For the text-containing cell, return its midpoint in [x, y] coordinate format. 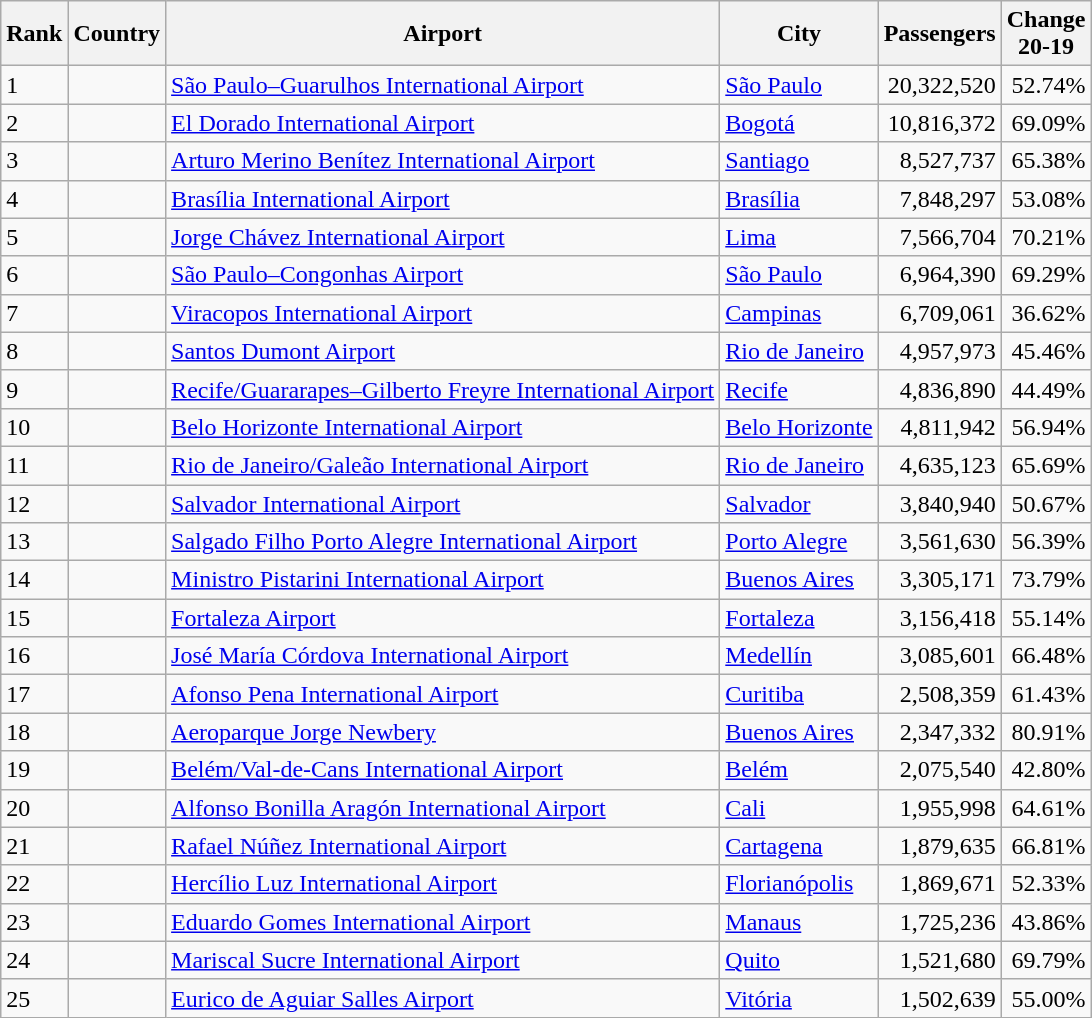
3,561,630 [940, 542]
15 [34, 618]
Lima [799, 237]
Salgado Filho Porto Alegre International Airport [443, 542]
José María Córdova International Airport [443, 656]
45.46% [1046, 351]
1,869,671 [940, 884]
65.38% [1046, 161]
3,305,171 [940, 580]
2 [34, 123]
Fortaleza [799, 618]
16 [34, 656]
8,527,737 [940, 161]
Mariscal Sucre International Airport [443, 960]
Rio de Janeiro/Galeão International Airport [443, 465]
52.74% [1046, 85]
12 [34, 503]
Santiago [799, 161]
14 [34, 580]
36.62% [1046, 313]
55.00% [1046, 998]
61.43% [1046, 694]
4,957,973 [940, 351]
Brasília [799, 199]
43.86% [1046, 922]
6,709,061 [940, 313]
Hercílio Luz International Airport [443, 884]
Manaus [799, 922]
50.67% [1046, 503]
1,955,998 [940, 808]
Campinas [799, 313]
10 [34, 427]
Change20-19 [1046, 34]
9 [34, 389]
Jorge Chávez International Airport [443, 237]
Belo Horizonte International Airport [443, 427]
1,879,635 [940, 846]
20 [34, 808]
21 [34, 846]
19 [34, 770]
13 [34, 542]
Country [117, 34]
53.08% [1046, 199]
69.79% [1046, 960]
18 [34, 732]
42.80% [1046, 770]
1 [34, 85]
80.91% [1046, 732]
Salvador [799, 503]
4,635,123 [940, 465]
2,508,359 [940, 694]
65.69% [1046, 465]
Quito [799, 960]
Ministro Pistarini International Airport [443, 580]
3,840,940 [940, 503]
1,521,680 [940, 960]
São Paulo–Guarulhos International Airport [443, 85]
Viracopos International Airport [443, 313]
3,156,418 [940, 618]
Vitória [799, 998]
El Dorado International Airport [443, 123]
Rank [34, 34]
44.49% [1046, 389]
66.48% [1046, 656]
73.79% [1046, 580]
4 [34, 199]
São Paulo–Congonhas Airport [443, 275]
17 [34, 694]
Eduardo Gomes International Airport [443, 922]
Alfonso Bonilla Aragón International Airport [443, 808]
4,836,890 [940, 389]
66.81% [1046, 846]
8 [34, 351]
Medellín [799, 656]
Cali [799, 808]
Brasília International Airport [443, 199]
1,725,236 [940, 922]
4,811,942 [940, 427]
Rafael Núñez International Airport [443, 846]
7,848,297 [940, 199]
Eurico de Aguiar Salles Airport [443, 998]
52.33% [1046, 884]
Porto Alegre [799, 542]
Belém/Val-de-Cans International Airport [443, 770]
3 [34, 161]
Florianópolis [799, 884]
3,085,601 [940, 656]
7 [34, 313]
Bogotá [799, 123]
Afonso Pena International Airport [443, 694]
6,964,390 [940, 275]
22 [34, 884]
Arturo Merino Benítez International Airport [443, 161]
25 [34, 998]
20,322,520 [940, 85]
1,502,639 [940, 998]
City [799, 34]
10,816,372 [940, 123]
70.21% [1046, 237]
Salvador International Airport [443, 503]
Belém [799, 770]
2,347,332 [940, 732]
11 [34, 465]
2,075,540 [940, 770]
Fortaleza Airport [443, 618]
Airport [443, 34]
Santos Dumont Airport [443, 351]
69.29% [1046, 275]
56.39% [1046, 542]
69.09% [1046, 123]
Passengers [940, 34]
5 [34, 237]
64.61% [1046, 808]
23 [34, 922]
56.94% [1046, 427]
55.14% [1046, 618]
Cartagena [799, 846]
Curitiba [799, 694]
6 [34, 275]
Belo Horizonte [799, 427]
Recife [799, 389]
24 [34, 960]
7,566,704 [940, 237]
Aeroparque Jorge Newbery [443, 732]
Recife/Guararapes–Gilberto Freyre International Airport [443, 389]
